Determine the (x, y) coordinate at the center of the cell enclosing the given text.  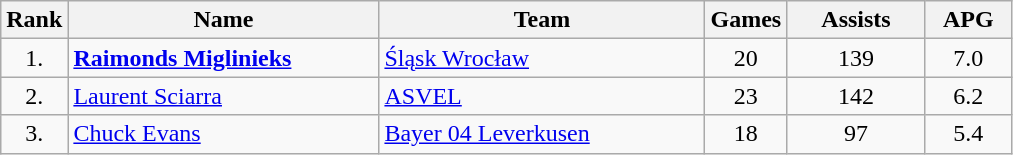
Team (542, 20)
Games (746, 20)
20 (746, 58)
Laurent Sciarra (224, 96)
18 (746, 134)
APG (968, 20)
Bayer 04 Leverkusen (542, 134)
6.2 (968, 96)
Raimonds Miglinieks (224, 58)
97 (856, 134)
5.4 (968, 134)
1. (34, 58)
3. (34, 134)
139 (856, 58)
2. (34, 96)
Name (224, 20)
Rank (34, 20)
23 (746, 96)
ASVEL (542, 96)
Assists (856, 20)
142 (856, 96)
Śląsk Wrocław (542, 58)
7.0 (968, 58)
Chuck Evans (224, 134)
